Find where the given text appears and provide that cell's center as [X, Y] coordinate. 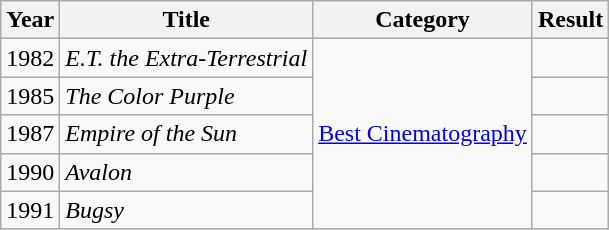
Empire of the Sun [186, 134]
Result [570, 20]
1985 [30, 96]
Avalon [186, 172]
E.T. the Extra-Terrestrial [186, 58]
1987 [30, 134]
Category [423, 20]
Bugsy [186, 210]
1991 [30, 210]
1982 [30, 58]
Best Cinematography [423, 134]
1990 [30, 172]
Title [186, 20]
Year [30, 20]
The Color Purple [186, 96]
